Identify which cell holds the provided text, then report its [X, Y] central coordinate. 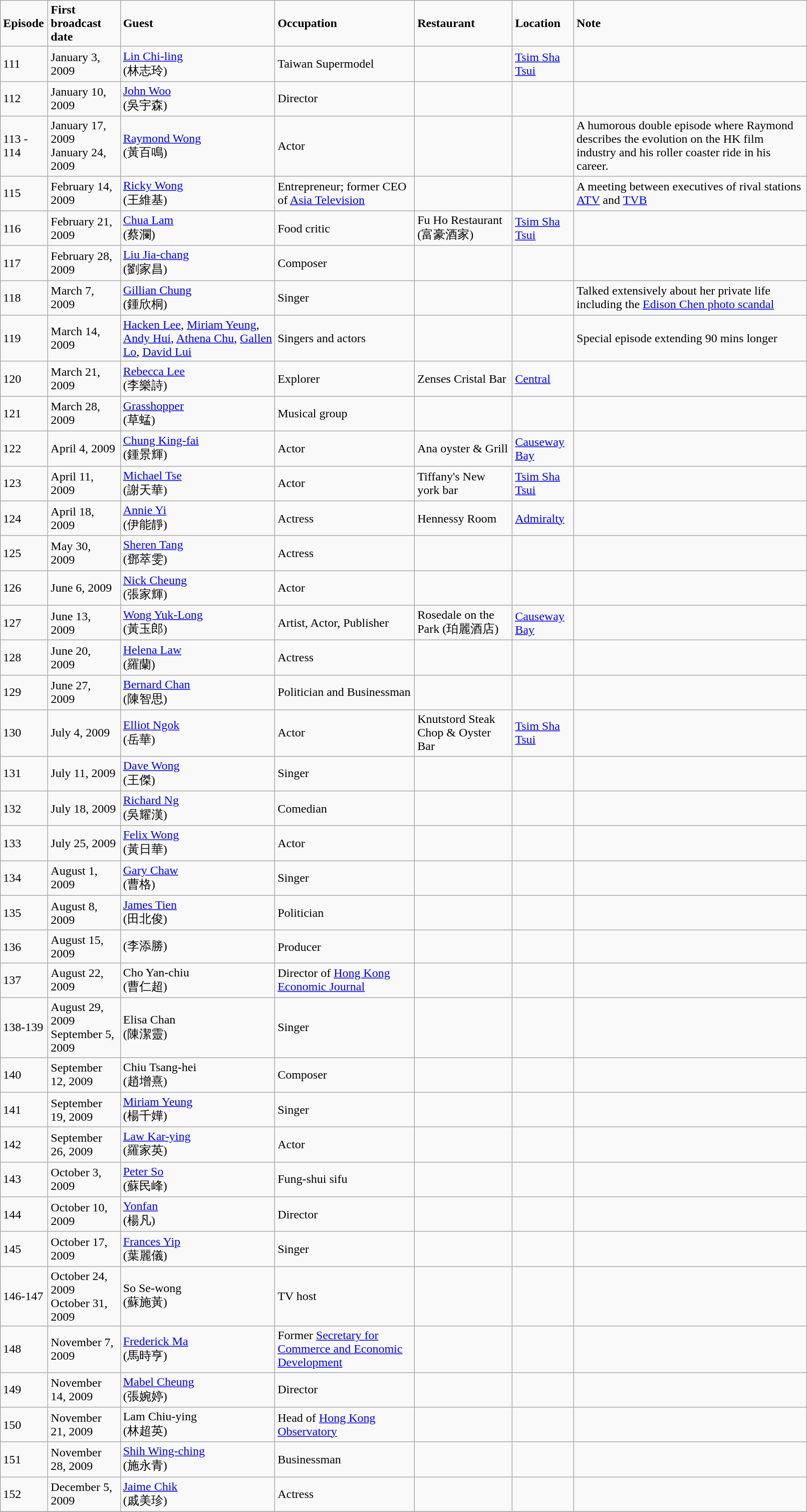
Miriam Yeung (楊千嬅) [197, 1110]
129 [24, 692]
140 [24, 1075]
112 [24, 99]
April 4, 2009 [84, 448]
September 19, 2009 [84, 1110]
Businessman [345, 1459]
August 1, 2009 [84, 878]
136 [24, 947]
July 11, 2009 [84, 774]
145 [24, 1249]
November 14, 2009 [84, 1390]
Food critic [345, 228]
Frederick Ma (馬時亨) [197, 1349]
Rosedale on the Park (珀麗酒店) [464, 623]
March 28, 2009 [84, 414]
135 [24, 913]
September 26, 2009 [84, 1145]
Occupation [345, 24]
144 [24, 1214]
Michael Tse (謝天華) [197, 483]
Peter So (蘇民峰) [197, 1179]
123 [24, 483]
June 13, 2009 [84, 623]
January 17, 2009 January 24, 2009 [84, 146]
Mabel Cheung (張婉婷) [197, 1390]
A humorous double episode where Raymond describes the evolution on the HK film industry and his roller coaster ride in his career. [690, 146]
Politician and Businessman [345, 692]
James Tien (田北俊) [197, 913]
July 18, 2009 [84, 809]
131 [24, 774]
John Woo (吳宇森) [197, 99]
Entrepreneur; former CEO of Asia Television [345, 193]
Politician [345, 913]
August 29, 2009September 5, 2009 [84, 1027]
151 [24, 1459]
April 18, 2009 [84, 519]
Director of Hong Kong Economic Journal [345, 980]
June 20, 2009 [84, 658]
Helena Law (羅蘭) [197, 658]
133 [24, 843]
130 [24, 733]
128 [24, 658]
Central [543, 379]
June 27, 2009 [84, 692]
So Se-wong (蘇施黃) [197, 1297]
TV host [345, 1297]
113 - 114 [24, 146]
138-139 [24, 1027]
Jaime Chik (戚美珍) [197, 1494]
February 28, 2009 [84, 263]
Richard Ng (吳耀漢) [197, 809]
Producer [345, 947]
May 30, 2009 [84, 553]
Guest [197, 24]
Raymond Wong (黃百鳴) [197, 146]
Fu Ho Restaurant (富豪酒家) [464, 228]
January 10, 2009 [84, 99]
125 [24, 553]
141 [24, 1110]
149 [24, 1390]
Law Kar-ying (羅家英) [197, 1145]
September 12, 2009 [84, 1075]
February 21, 2009 [84, 228]
April 11, 2009 [84, 483]
Grasshopper (草蜢) [197, 414]
124 [24, 519]
August 22, 2009 [84, 980]
Explorer [345, 379]
Sheren Tang (鄧萃雯) [197, 553]
Shih Wing-ching (施永青) [197, 1459]
Restaurant [464, 24]
Dave Wong (王傑) [197, 774]
127 [24, 623]
January 3, 2009 [84, 64]
Ana oyster & Grill [464, 448]
October 3, 2009 [84, 1179]
July 4, 2009 [84, 733]
Head of Hong Kong Observatory [345, 1425]
Gary Chaw (曹格) [197, 878]
Special episode extending 90 mins longer [690, 338]
Rebecca Lee (李樂詩) [197, 379]
December 5, 2009 [84, 1494]
111 [24, 64]
118 [24, 298]
152 [24, 1494]
126 [24, 588]
Taiwan Supermodel [345, 64]
November 7, 2009 [84, 1349]
132 [24, 809]
Yonfan (楊凡) [197, 1214]
Liu Jia-chang (劉家昌) [197, 263]
142 [24, 1145]
October 24, 2009October 31, 2009 [84, 1297]
A meeting between executives of rival stations ATV and TVB [690, 193]
Lam Chiu-ying (林超英) [197, 1425]
February 14, 2009 [84, 193]
Frances Yip (葉麗儀) [197, 1249]
Fung-shui sifu [345, 1179]
Elliot Ngok (岳華) [197, 733]
Hacken Lee, Miriam Yeung, Andy Hui, Athena Chu, Gallen Lo, David Lui [197, 338]
June 6, 2009 [84, 588]
March 14, 2009 [84, 338]
Knutstord Steak Chop & Oyster Bar [464, 733]
119 [24, 338]
First broadcast date [84, 24]
Bernard Chan (陳智思) [197, 692]
120 [24, 379]
October 17, 2009 [84, 1249]
March 7, 2009 [84, 298]
August 15, 2009 [84, 947]
Note [690, 24]
Chiu Tsang-hei (趙增熹) [197, 1075]
146-147 [24, 1297]
November 21, 2009 [84, 1425]
Admiralty [543, 519]
October 10, 2009 [84, 1214]
Musical group [345, 414]
November 28, 2009 [84, 1459]
Comedian [345, 809]
March 21, 2009 [84, 379]
Artist, Actor, Publisher [345, 623]
134 [24, 878]
Elisa Chan (陳潔靈) [197, 1027]
(李添勝) [197, 947]
Hennessy Room [464, 519]
Talked extensively about her private life including the Edison Chen photo scandal [690, 298]
121 [24, 414]
Chua Lam (蔡瀾) [197, 228]
137 [24, 980]
117 [24, 263]
Location [543, 24]
116 [24, 228]
July 25, 2009 [84, 843]
148 [24, 1349]
150 [24, 1425]
Ricky Wong (王維基) [197, 193]
Annie Yi (伊能靜) [197, 519]
Episode [24, 24]
Felix Wong (黃日華) [197, 843]
Lin Chi-ling (林志玲) [197, 64]
115 [24, 193]
Singers and actors [345, 338]
Tiffany's New york bar [464, 483]
Cho Yan-chiu (曹仁超) [197, 980]
Chung King-fai (鍾景輝) [197, 448]
Gillian Chung (鍾欣桐) [197, 298]
Wong Yuk-Long (黃玉郎) [197, 623]
122 [24, 448]
Former Secretary for Commerce and Economic Development [345, 1349]
August 8, 2009 [84, 913]
Nick Cheung (張家輝) [197, 588]
Zenses Cristal Bar [464, 379]
143 [24, 1179]
